Scan for the cell matching the given text and deliver its (x, y) coordinate at center. 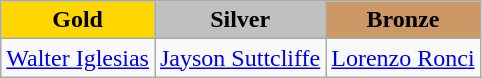
Walter Iglesias (78, 58)
Jayson Suttcliffe (240, 58)
Gold (78, 20)
Bronze (403, 20)
Silver (240, 20)
Lorenzo Ronci (403, 58)
